From the cell containing the given text, extract its center point as (x, y) coordinate. 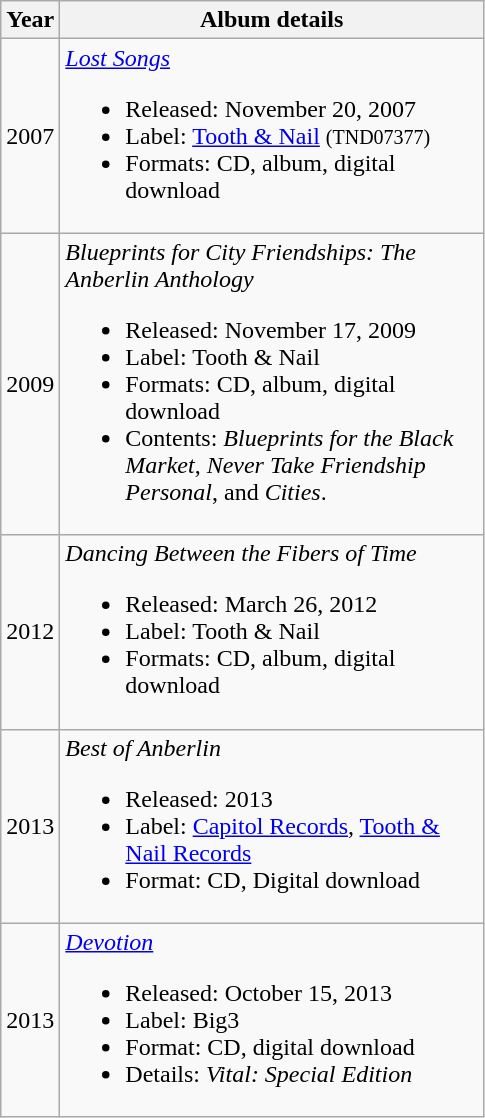
Best of AnberlinReleased: 2013Label: Capitol Records, Tooth & Nail RecordsFormat: CD, Digital download (272, 826)
2007 (30, 136)
2012 (30, 632)
2009 (30, 384)
Lost SongsReleased: November 20, 2007Label: Tooth & Nail (TND07377)Formats: CD, album, digital download (272, 136)
Year (30, 20)
Album details (272, 20)
DevotionReleased: October 15, 2013Label: Big3Format: CD, digital downloadDetails: Vital: Special Edition (272, 1020)
Dancing Between the Fibers of TimeReleased: March 26, 2012Label: Tooth & NailFormats: CD, album, digital download (272, 632)
